Search for the cell housing the specified text and yield its (X, Y) center coordinate. 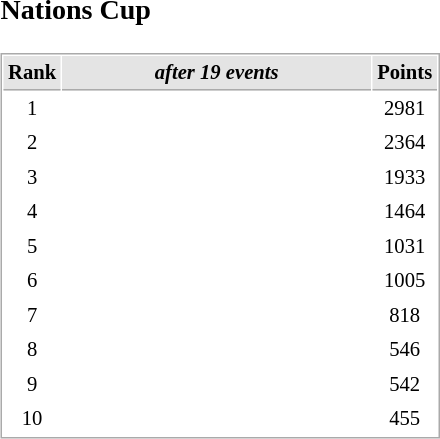
8 (32, 350)
7 (32, 316)
4 (32, 212)
5 (32, 248)
1933 (405, 178)
455 (405, 420)
6 (32, 282)
818 (405, 316)
after 19 events (216, 74)
10 (32, 420)
1 (32, 110)
1031 (405, 248)
Rank (32, 74)
1464 (405, 212)
542 (405, 386)
546 (405, 350)
2364 (405, 144)
9 (32, 386)
1005 (405, 282)
2981 (405, 110)
3 (32, 178)
2 (32, 144)
Points (405, 74)
